Capture the cell that displays the provided text and extract its [x, y] central coordinate. 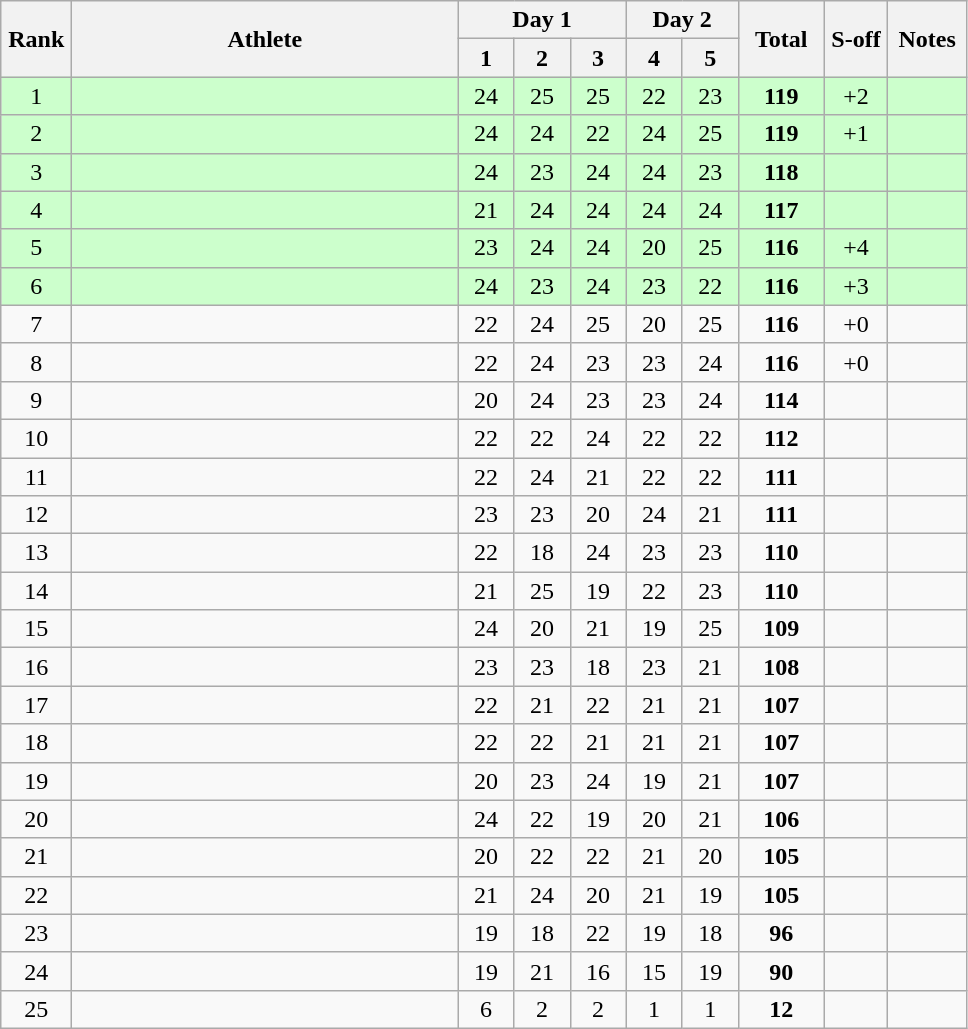
118 [781, 172]
112 [781, 438]
Total [781, 39]
Day 1 [542, 20]
Notes [928, 39]
+1 [856, 134]
114 [781, 400]
13 [36, 553]
+3 [856, 286]
7 [36, 324]
14 [36, 591]
Rank [36, 39]
8 [36, 362]
96 [781, 933]
9 [36, 400]
10 [36, 438]
+4 [856, 248]
Day 2 [682, 20]
117 [781, 210]
108 [781, 667]
17 [36, 705]
90 [781, 971]
Athlete [265, 39]
106 [781, 819]
11 [36, 477]
109 [781, 629]
+2 [856, 96]
S-off [856, 39]
